From the cell containing the given text, extract its center point as (x, y) coordinate. 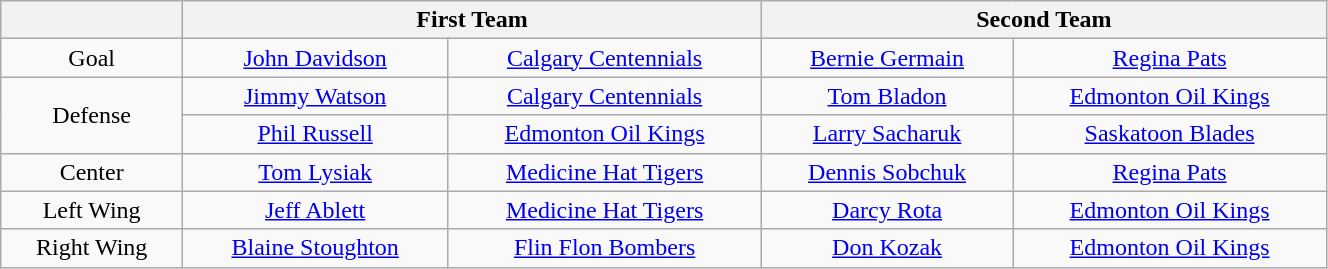
Blaine Stoughton (316, 248)
Second Team (1044, 20)
Right Wing (92, 248)
John Davidson (316, 58)
Jeff Ablett (316, 210)
Larry Sacharuk (886, 134)
Darcy Rota (886, 210)
Don Kozak (886, 248)
Flin Flon Bombers (605, 248)
Saskatoon Blades (1170, 134)
First Team (472, 20)
Defense (92, 115)
Jimmy Watson (316, 96)
Phil Russell (316, 134)
Tom Lysiak (316, 172)
Dennis Sobchuk (886, 172)
Goal (92, 58)
Left Wing (92, 210)
Tom Bladon (886, 96)
Center (92, 172)
Bernie Germain (886, 58)
